Find where the given text appears and provide that cell's center as (x, y) coordinate. 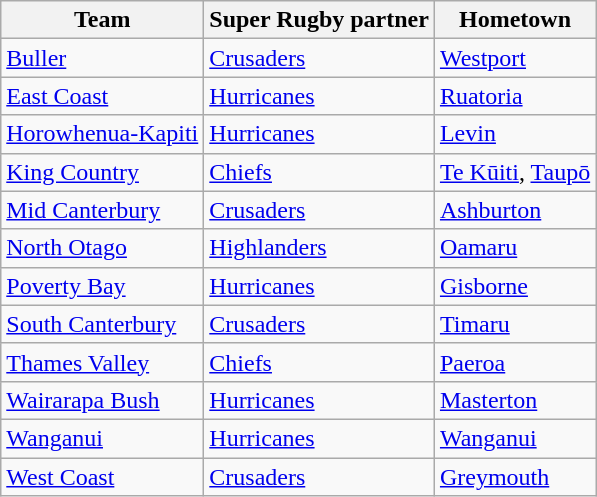
King Country (102, 172)
Levin (514, 134)
Buller (102, 58)
Te Kūiti, Taupō (514, 172)
Horowhenua-Kapiti (102, 134)
Ashburton (514, 210)
Mid Canterbury (102, 210)
Hometown (514, 20)
Masterton (514, 400)
Westport (514, 58)
Timaru (514, 324)
Highlanders (320, 248)
Super Rugby partner (320, 20)
Oamaru (514, 248)
Thames Valley (102, 362)
Greymouth (514, 477)
Wairarapa Bush (102, 400)
Poverty Bay (102, 286)
North Otago (102, 248)
West Coast (102, 477)
Ruatoria (514, 96)
Gisborne (514, 286)
South Canterbury (102, 324)
East Coast (102, 96)
Paeroa (514, 362)
Team (102, 20)
